Find where the given text appears and provide that cell's center as (X, Y) coordinate. 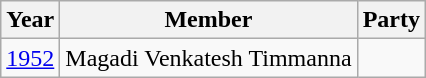
Member (208, 20)
Party (391, 20)
Year (30, 20)
1952 (30, 58)
Magadi Venkatesh Timmanna (208, 58)
